Output the [x, y] coordinate of the center of the cell containing the given text.  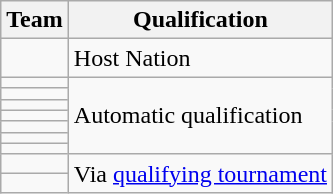
Automatic qualification [200, 116]
Team [35, 20]
Qualification [200, 20]
Via qualifying tournament [200, 173]
Host Nation [200, 58]
